Search for the cell housing the specified text and yield its [X, Y] center coordinate. 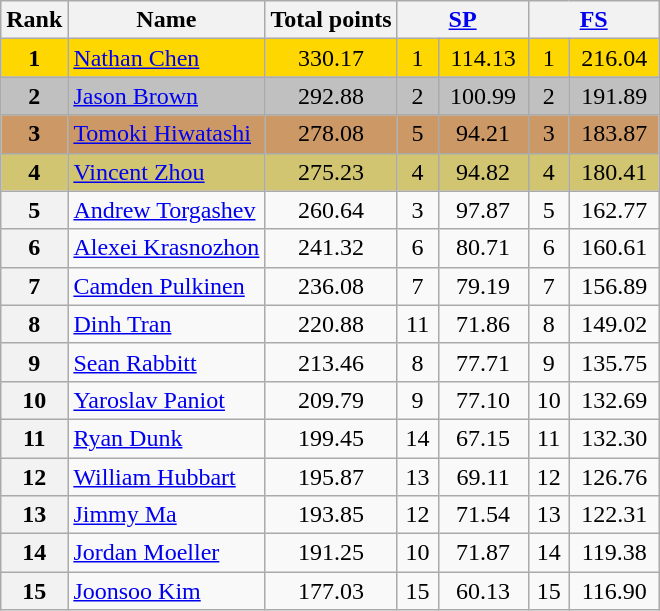
216.04 [614, 58]
149.02 [614, 324]
156.89 [614, 286]
94.82 [483, 172]
Sean Rabbitt [166, 362]
199.45 [331, 438]
213.46 [331, 362]
Joonsoo Kim [166, 591]
195.87 [331, 477]
180.41 [614, 172]
77.10 [483, 400]
William Hubbart [166, 477]
71.54 [483, 515]
69.11 [483, 477]
Jordan Moeller [166, 553]
236.08 [331, 286]
Rank [34, 20]
330.17 [331, 58]
191.89 [614, 96]
278.08 [331, 134]
191.25 [331, 553]
77.71 [483, 362]
122.31 [614, 515]
292.88 [331, 96]
Camden Pulkinen [166, 286]
160.61 [614, 248]
60.13 [483, 591]
275.23 [331, 172]
97.87 [483, 210]
209.79 [331, 400]
71.87 [483, 553]
Dinh Tran [166, 324]
71.86 [483, 324]
116.90 [614, 591]
SP [462, 20]
Jason Brown [166, 96]
Ryan Dunk [166, 438]
Vincent Zhou [166, 172]
241.32 [331, 248]
80.71 [483, 248]
Andrew Torgashev [166, 210]
100.99 [483, 96]
193.85 [331, 515]
132.69 [614, 400]
114.13 [483, 58]
220.88 [331, 324]
135.75 [614, 362]
177.03 [331, 591]
67.15 [483, 438]
119.38 [614, 553]
Jimmy Ma [166, 515]
Name [166, 20]
183.87 [614, 134]
Alexei Krasnozhon [166, 248]
Yaroslav Paniot [166, 400]
260.64 [331, 210]
Nathan Chen [166, 58]
132.30 [614, 438]
FS [594, 20]
162.77 [614, 210]
Tomoki Hiwatashi [166, 134]
94.21 [483, 134]
Total points [331, 20]
79.19 [483, 286]
126.76 [614, 477]
